For the text-containing cell, return its midpoint in [X, Y] coordinate format. 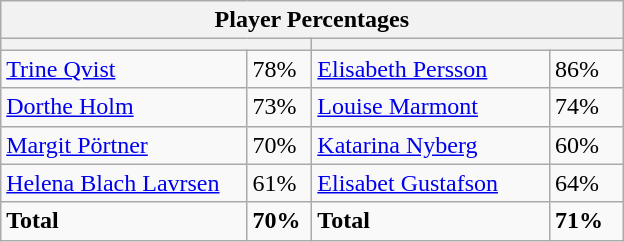
60% [586, 145]
Margit Pörtner [124, 145]
Elisabet Gustafson [431, 183]
74% [586, 107]
71% [586, 221]
Louise Marmont [431, 107]
86% [586, 69]
64% [586, 183]
Katarina Nyberg [431, 145]
73% [280, 107]
Trine Qvist [124, 69]
78% [280, 69]
61% [280, 183]
Elisabeth Persson [431, 69]
Dorthe Holm [124, 107]
Player Percentages [312, 20]
Helena Blach Lavrsen [124, 183]
